Search for the cell housing the specified text and yield its (x, y) center coordinate. 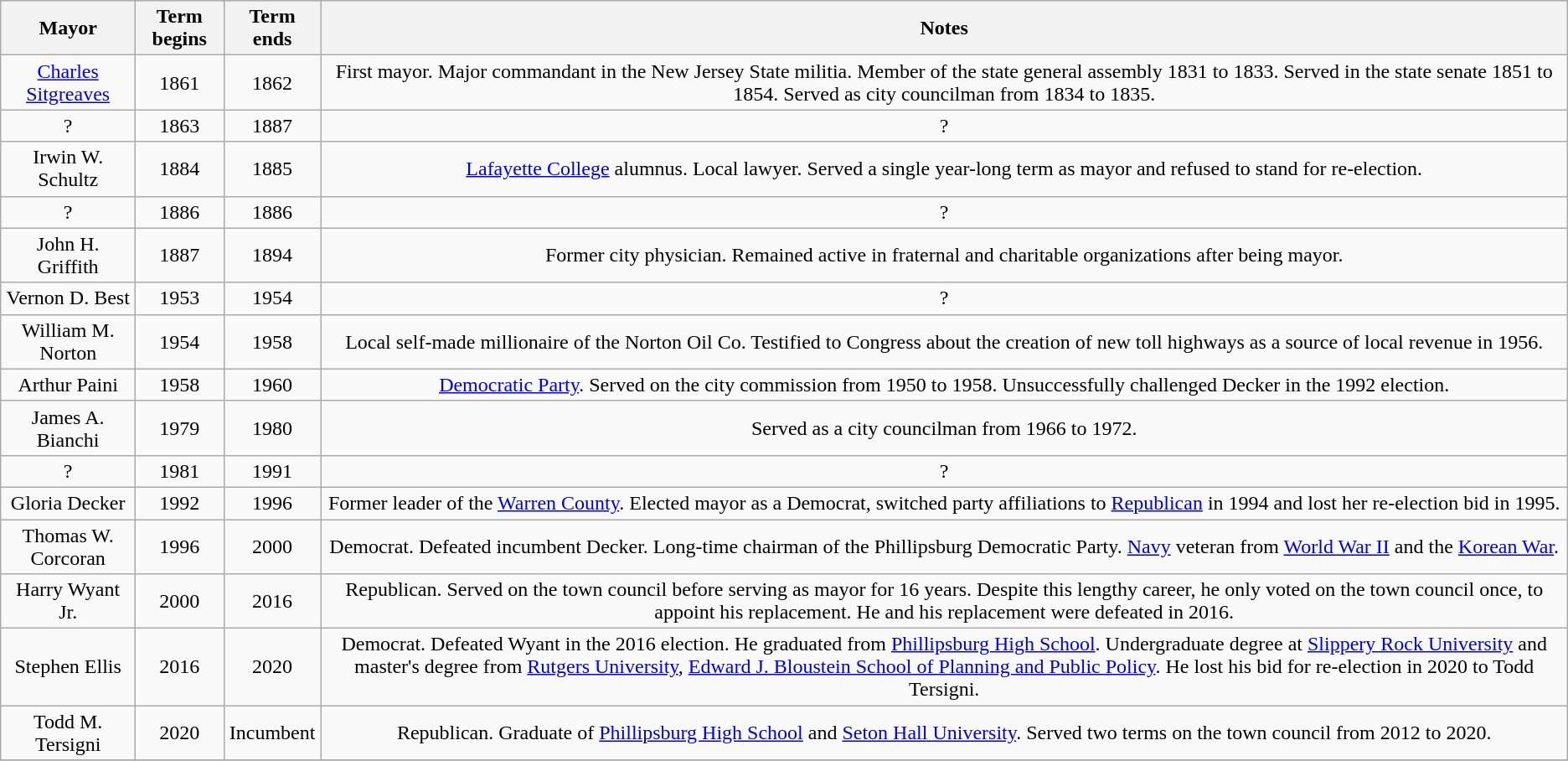
1884 (179, 169)
Notes (944, 28)
1991 (272, 471)
Term begins (179, 28)
William M. Norton (69, 342)
1885 (272, 169)
1979 (179, 427)
Incumbent (272, 733)
1980 (272, 427)
1863 (179, 126)
Irwin W. Schultz (69, 169)
Democrat. Defeated incumbent Decker. Long-time chairman of the Phillipsburg Democratic Party. Navy veteran from World War II and the Korean War. (944, 546)
Charles Sitgreaves (69, 82)
Harry Wyant Jr. (69, 602)
1862 (272, 82)
1861 (179, 82)
Arthur Paini (69, 385)
Democratic Party. Served on the city commission from 1950 to 1958. Unsuccessfully challenged Decker in the 1992 election. (944, 385)
1953 (179, 298)
1960 (272, 385)
Todd M. Tersigni (69, 733)
Former city physician. Remained active in fraternal and charitable organizations after being mayor. (944, 255)
Stephen Ellis (69, 667)
Vernon D. Best (69, 298)
Thomas W. Corcoran (69, 546)
1981 (179, 471)
John H. Griffith (69, 255)
Term ends (272, 28)
Served as a city councilman from 1966 to 1972. (944, 427)
Republican. Graduate of Phillipsburg High School and Seton Hall University. Served two terms on the town council from 2012 to 2020. (944, 733)
James A. Bianchi (69, 427)
1992 (179, 503)
1894 (272, 255)
Lafayette College alumnus. Local lawyer. Served a single year-long term as mayor and refused to stand for re-election. (944, 169)
Local self-made millionaire of the Norton Oil Co. Testified to Congress about the creation of new toll highways as a source of local revenue in 1956. (944, 342)
Gloria Decker (69, 503)
Mayor (69, 28)
